For the text-containing cell, return its midpoint in (X, Y) coordinate format. 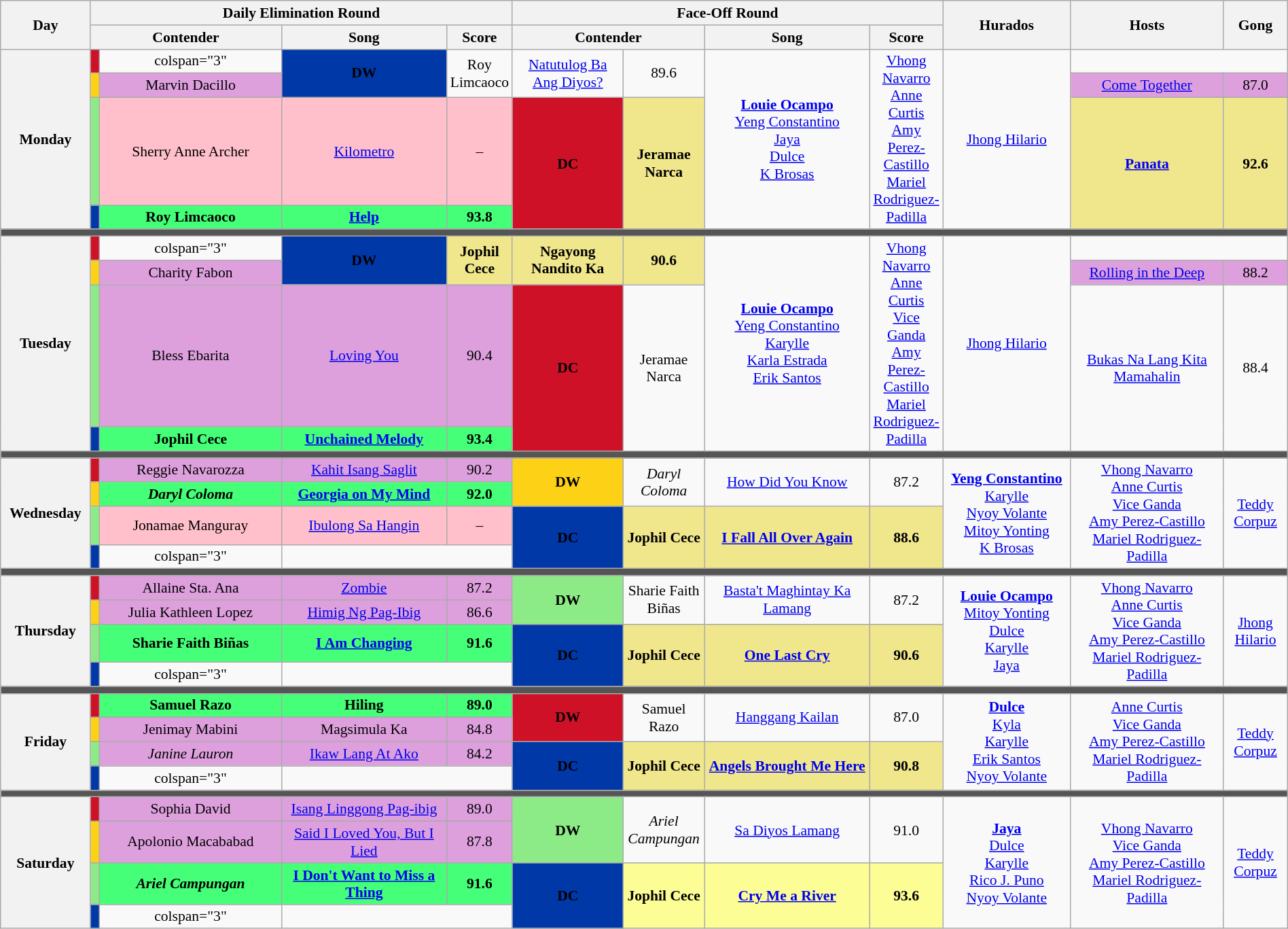
Anne CurtisVice GandaAmy Perez-CastilloMariel Rodriguez-Padilla (1147, 741)
Himig Ng Pag-Ibig (364, 612)
JayaDulceKarylleRico J. PunoNyoy Volante (1007, 863)
Hiling (364, 705)
Charity Fabon (190, 273)
Friday (46, 741)
93.4 (480, 439)
Saturday (46, 863)
Apolonio Macababad (190, 843)
Help (364, 217)
Bless Ebarita (190, 356)
90.2 (480, 470)
Gong (1255, 24)
Magsimula Ka (364, 730)
92.6 (1255, 164)
90.4 (480, 356)
Louie OcampoYeng ConstantinoJayaDulceK Brosas (787, 139)
Rolling in the Deep (1147, 273)
Zombie (364, 588)
90.8 (906, 767)
93.6 (906, 896)
Louie OcampoYeng ConstantinoKarylleKarla EstradaErik Santos (787, 344)
Unchained Melody (364, 439)
DulceKylaKarylleErik SantosNyoy Volante (1007, 741)
93.8 (480, 217)
Cry Me a River (787, 896)
Basta't Maghintay Ka Lamang (787, 599)
Janine Lauron (190, 754)
Georgia on My Mind (364, 495)
Monday (46, 139)
Said I Loved You, But I Lied (364, 843)
How Did You Know (787, 483)
Hanggang Kailan (787, 718)
84.8 (480, 730)
Vhong NavarroVice GandaAmy Perez-CastilloMariel Rodriguez-Padilla (1147, 863)
Vhong NavarroAnne CurtisAmy Perez-CastilloMariel Rodriguez-Padilla (906, 139)
Ikaw Lang At Ako (364, 754)
Wednesday (46, 514)
Natutulog Ba Ang Diyos? (568, 73)
Ibulong Sa Hangin (364, 525)
Sophia David (190, 809)
91.0 (906, 830)
Thursday (46, 631)
Kahit Isang Saglit (364, 470)
Daily Elimination Round (302, 13)
One Last Cry (787, 655)
Yeng ConstantinoKarylleNyoy VolanteMitoy YontingK Brosas (1007, 514)
88.6 (906, 538)
I Fall All Over Again (787, 538)
87.8 (480, 843)
86.6 (480, 612)
Bukas Na Lang Kita Mamahalin (1147, 368)
88.4 (1255, 368)
Jenimay Mabini (190, 730)
Loving You (364, 356)
Sa Diyos Lamang (787, 830)
89.6 (663, 73)
Face-Off Round (728, 13)
Come Together (1147, 86)
Panata (1147, 164)
I Don't Want to Miss a Thing (364, 883)
Angels Brought Me Here (787, 767)
Isang Linggong Pag-ibig (364, 809)
Kilometro (364, 152)
Hosts (1147, 24)
Julia Kathleen Lopez (190, 612)
Tuesday (46, 344)
88.2 (1255, 273)
Ngayong Nandito Ka (568, 261)
Reggie Navarozza (190, 470)
Jonamae Manguray (190, 525)
Louie OcampoMitoy YontingDulceKarylleJaya (1007, 631)
Allaine Sta. Ana (190, 588)
I Am Changing (364, 643)
92.0 (480, 495)
84.2 (480, 754)
Day (46, 24)
Marvin Dacillo (190, 86)
Sherry Anne Archer (190, 152)
Hurados (1007, 24)
